Detect which cell encompasses the target text, then output its (x, y) center coordinate. 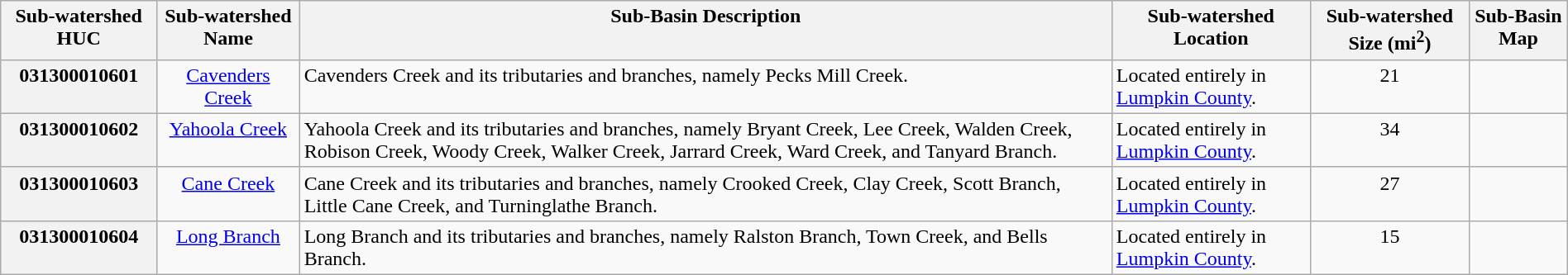
Long Branch (228, 248)
031300010602 (79, 140)
031300010604 (79, 248)
34 (1389, 140)
Sub-watershed Size (mi2) (1389, 31)
Cane Creek and its tributaries and branches, namely Crooked Creek, Clay Creek, Scott Branch, Little Cane Creek, and Turninglathe Branch. (705, 193)
Long Branch and its tributaries and branches, namely Ralston Branch, Town Creek, and Bells Branch. (705, 248)
Sub-Basin Description (705, 31)
031300010601 (79, 86)
Sub-watershed Name (228, 31)
Sub-watershed HUC (79, 31)
Cavenders Creek (228, 86)
031300010603 (79, 193)
Yahoola Creek (228, 140)
Sub-Basin Map (1518, 31)
Cane Creek (228, 193)
Cavenders Creek and its tributaries and branches, namely Pecks Mill Creek. (705, 86)
27 (1389, 193)
15 (1389, 248)
Sub-watershed Location (1211, 31)
21 (1389, 86)
